Extract the [X, Y] coordinate from the center of the cell holding the provided text.  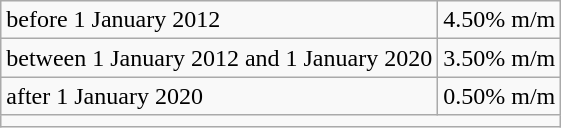
4.50% m/m [500, 20]
0.50% m/m [500, 96]
3.50% m/m [500, 58]
before 1 January 2012 [220, 20]
after 1 January 2020 [220, 96]
between 1 January 2012 and 1 January 2020 [220, 58]
